Capture the cell that displays the provided text and extract its [x, y] central coordinate. 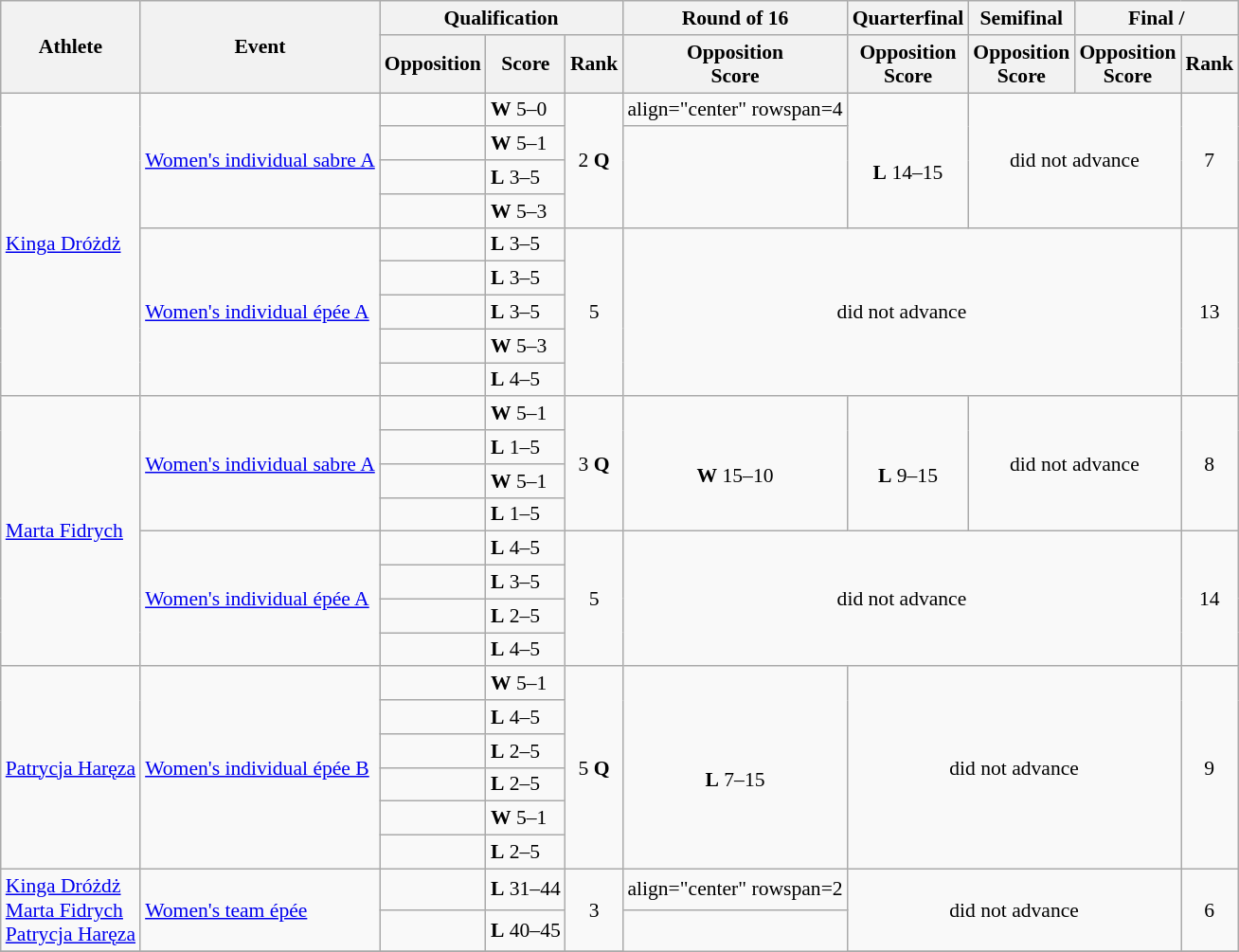
Athlete [70, 47]
Kinga DróżdżMarta FidrychPatrycja Haręza [70, 909]
align="center" rowspan=2 [735, 889]
W 5–0 [526, 110]
Quarterfinal [908, 18]
L 31–44 [526, 889]
L 40–45 [526, 930]
7 [1209, 160]
14 [1209, 599]
L 14–15 [908, 160]
3 [595, 909]
5 Q [595, 768]
13 [1209, 312]
L 9–15 [908, 464]
2 Q [595, 160]
Event [260, 47]
Women's team épée [260, 909]
9 [1209, 768]
Patrycja Haręza [70, 768]
Semifinal [1021, 18]
3 Q [595, 464]
Qualification [502, 18]
Opposition [433, 64]
L 7–15 [735, 768]
Kinga Dróżdż [70, 244]
align="center" rowspan=4 [735, 110]
Final / [1156, 18]
6 [1209, 909]
Round of 16 [735, 18]
Marta Fidrych [70, 532]
Score [526, 64]
W 15–10 [735, 464]
8 [1209, 464]
Women's individual épée B [260, 768]
